Scan for the cell matching the given text and deliver its (X, Y) coordinate at center. 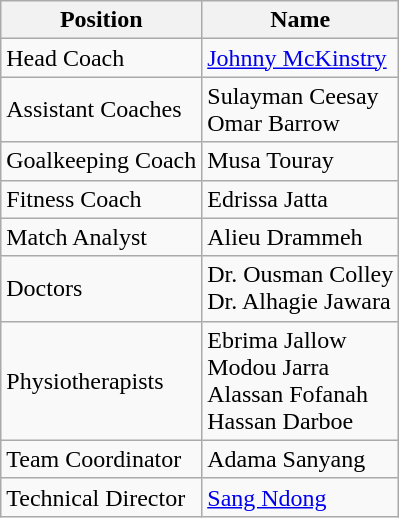
Goalkeeping Coach (102, 161)
Johnny McKinstry (300, 58)
Fitness Coach (102, 199)
Name (300, 20)
Assistant Coaches (102, 110)
Sulayman Ceesay Omar Barrow (300, 110)
Ebrima Jallow Modou Jarra Alassan Fofanah Hassan Darboe (300, 380)
Physiotherapists (102, 380)
Team Coordinator (102, 459)
Head Coach (102, 58)
Alieu Drammeh (300, 237)
Musa Touray (300, 161)
Adama Sanyang (300, 459)
Match Analyst (102, 237)
Position (102, 20)
Doctors (102, 288)
Edrissa Jatta (300, 199)
Dr. Ousman Colley Dr. Alhagie Jawara (300, 288)
Technical Director (102, 497)
Sang Ndong (300, 497)
